Extract the [x, y] coordinate from the center of the cell holding the provided text.  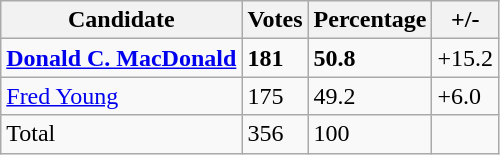
356 [275, 134]
+/- [466, 20]
Candidate [122, 20]
50.8 [370, 58]
Votes [275, 20]
Total [122, 134]
+6.0 [466, 96]
Percentage [370, 20]
Donald C. MacDonald [122, 58]
181 [275, 58]
175 [275, 96]
49.2 [370, 96]
+15.2 [466, 58]
Fred Young [122, 96]
100 [370, 134]
